Scan for the cell matching the given text and deliver its [x, y] coordinate at center. 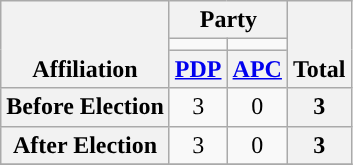
PDP [198, 69]
After Election [86, 145]
Party [228, 20]
Total [319, 44]
APC [257, 69]
Affiliation [86, 44]
Before Election [86, 107]
